Output the (X, Y) coordinate of the center of the cell containing the given text.  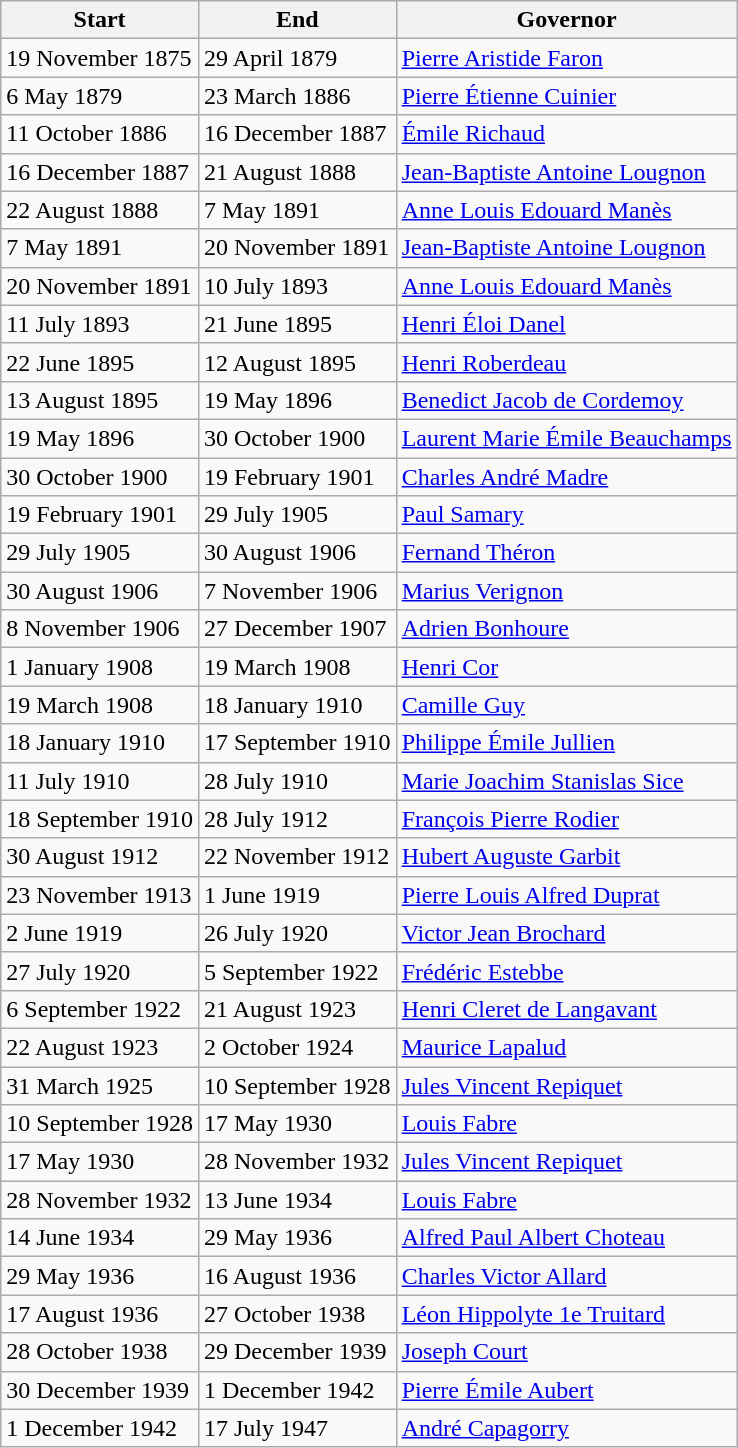
13 June 1934 (297, 1200)
Paul Samary (566, 515)
Alfred Paul Albert Choteau (566, 1238)
Émile Richaud (566, 134)
Hubert Auguste Garbit (566, 857)
Adrien Bonhoure (566, 629)
11 October 1886 (100, 134)
10 July 1893 (297, 286)
Joseph Court (566, 1352)
Henri Roberdeau (566, 362)
Marius Verignon (566, 591)
Marie Joachim Stanislas Sice (566, 781)
2 October 1924 (297, 1047)
Camille Guy (566, 705)
Start (100, 20)
Victor Jean Brochard (566, 933)
Pierre Émile Aubert (566, 1390)
30 August 1912 (100, 857)
1 June 1919 (297, 895)
17 September 1910 (297, 743)
Maurice Lapalud (566, 1047)
22 August 1923 (100, 1047)
6 May 1879 (100, 96)
21 August 1888 (297, 172)
17 July 1947 (297, 1428)
7 November 1906 (297, 591)
31 March 1925 (100, 1085)
29 April 1879 (297, 58)
28 July 1912 (297, 819)
11 July 1893 (100, 324)
Léon Hippolyte 1e Truitard (566, 1314)
Henri Cor (566, 667)
André Capagorry (566, 1428)
Fernand Théron (566, 553)
30 December 1939 (100, 1390)
26 July 1920 (297, 933)
Philippe Émile Jullien (566, 743)
22 August 1888 (100, 210)
Laurent Marie Émile Beauchamps (566, 438)
17 August 1936 (100, 1314)
8 November 1906 (100, 629)
Pierre Aristide Faron (566, 58)
Henri Cleret de Langavant (566, 1009)
5 September 1922 (297, 971)
28 October 1938 (100, 1352)
François Pierre Rodier (566, 819)
29 December 1939 (297, 1352)
13 August 1895 (100, 400)
18 September 1910 (100, 819)
Frédéric Estebbe (566, 971)
6 September 1922 (100, 1009)
Pierre Étienne Cuinier (566, 96)
23 March 1886 (297, 96)
End (297, 20)
11 July 1910 (100, 781)
27 October 1938 (297, 1314)
Benedict Jacob de Cordemoy (566, 400)
Charles André Madre (566, 477)
2 June 1919 (100, 933)
Henri Éloi Danel (566, 324)
23 November 1913 (100, 895)
1 January 1908 (100, 667)
Governor (566, 20)
Pierre Louis Alfred Duprat (566, 895)
16 August 1936 (297, 1276)
12 August 1895 (297, 362)
28 July 1910 (297, 781)
21 June 1895 (297, 324)
Charles Victor Allard (566, 1276)
19 November 1875 (100, 58)
22 November 1912 (297, 857)
14 June 1934 (100, 1238)
21 August 1923 (297, 1009)
27 July 1920 (100, 971)
27 December 1907 (297, 629)
22 June 1895 (100, 362)
